Locate the cell with the specified text and output its (X, Y) center coordinate. 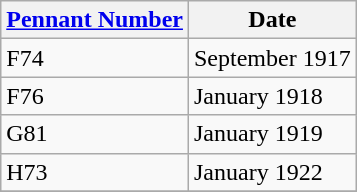
January 1922 (272, 172)
H73 (95, 172)
Date (272, 20)
January 1919 (272, 134)
G81 (95, 134)
F74 (95, 58)
F76 (95, 96)
September 1917 (272, 58)
Pennant Number (95, 20)
January 1918 (272, 96)
